Find where the given text appears and provide that cell's center as (x, y) coordinate. 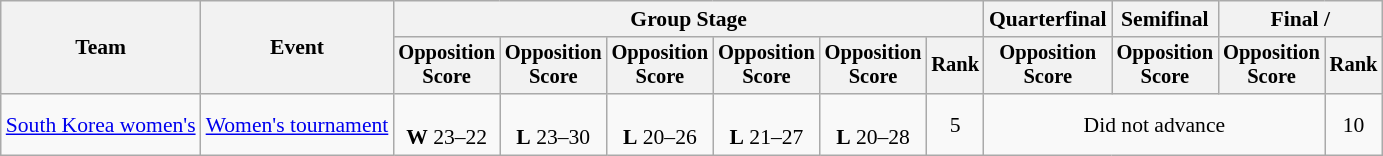
South Korea women's (101, 124)
L 20–28 (874, 124)
Semifinal (1166, 19)
10 (1354, 124)
Quarterfinal (1048, 19)
Group Stage (688, 19)
5 (955, 124)
Team (101, 48)
L 20–26 (660, 124)
L 21–27 (766, 124)
Did not advance (1154, 124)
L 23–30 (554, 124)
Final / (1300, 19)
W 23–22 (446, 124)
Women's tournament (298, 124)
Event (298, 48)
